Determine the (x, y) coordinate at the center of the cell enclosing the given text.  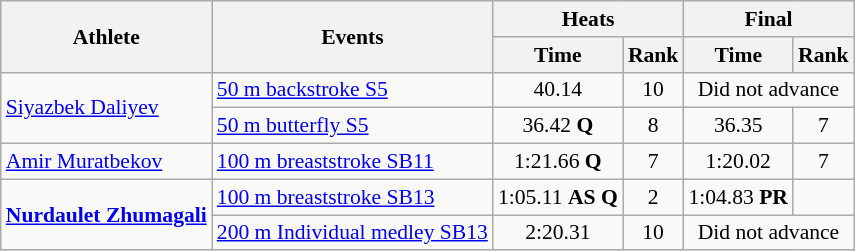
40.14 (558, 90)
1:04.83 PR (738, 197)
Events (352, 36)
Amir Muratbekov (106, 162)
1:20.02 (738, 162)
Heats (588, 19)
36.42 Q (558, 126)
Final (768, 19)
1:05.11 AS Q (558, 197)
50 m backstroke S5 (352, 90)
Nurdaulet Zhumagali (106, 214)
100 m breaststroke SB11 (352, 162)
2:20.31 (558, 233)
8 (654, 126)
1:21.66 Q (558, 162)
100 m breaststroke SB13 (352, 197)
50 m butterfly S5 (352, 126)
Athlete (106, 36)
36.35 (738, 126)
Siyazbek Daliyev (106, 108)
200 m Individual medley SB13 (352, 233)
2 (654, 197)
